Return (x, y) of the center of cell containing provided text 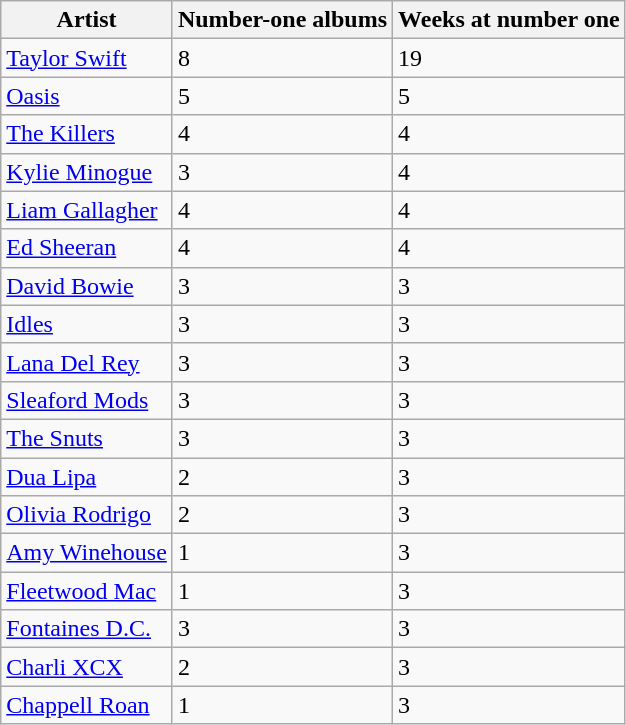
The Killers (87, 134)
Chappell Roan (87, 705)
Charli XCX (87, 667)
Amy Winehouse (87, 553)
Kylie Minogue (87, 172)
David Bowie (87, 286)
Olivia Rodrigo (87, 515)
Taylor Swift (87, 58)
Weeks at number one (510, 20)
Fleetwood Mac (87, 591)
8 (282, 58)
The Snuts (87, 438)
Liam Gallagher (87, 210)
Ed Sheeran (87, 248)
Lana Del Rey (87, 362)
Number-one albums (282, 20)
Idles (87, 324)
Fontaines D.C. (87, 629)
19 (510, 58)
Sleaford Mods (87, 400)
Artist (87, 20)
Dua Lipa (87, 477)
Oasis (87, 96)
